Scan for the cell matching the given text and deliver its [x, y] coordinate at center. 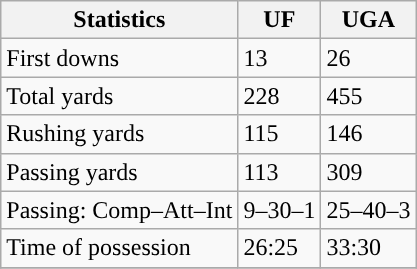
228 [280, 96]
13 [280, 58]
UGA [368, 20]
Rushing yards [120, 134]
Time of possession [120, 248]
Statistics [120, 20]
Passing yards [120, 172]
Passing: Comp–Att–Int [120, 210]
146 [368, 134]
113 [280, 172]
UF [280, 20]
Total yards [120, 96]
9–30–1 [280, 210]
33:30 [368, 248]
26 [368, 58]
309 [368, 172]
26:25 [280, 248]
115 [280, 134]
455 [368, 96]
25–40–3 [368, 210]
First downs [120, 58]
